Detect which cell encompasses the target text, then output its [X, Y] center coordinate. 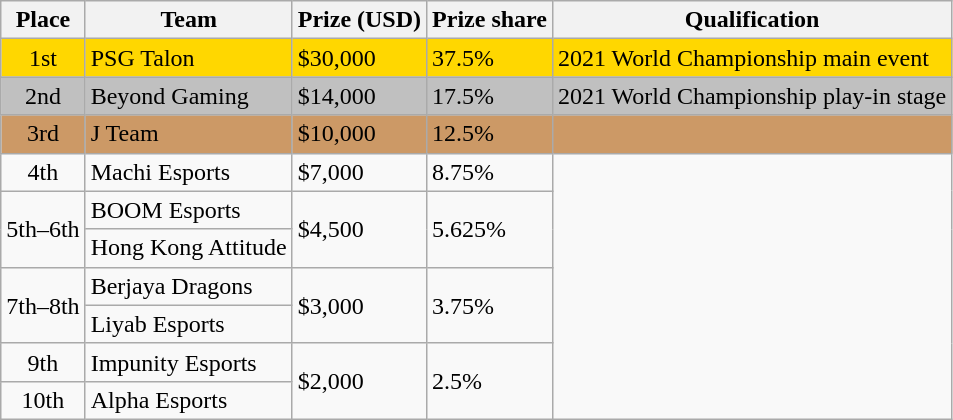
Impunity Esports [188, 362]
Berjaya Dragons [188, 286]
2021 World Championship play-in stage [752, 96]
Prize (USD) [359, 20]
$4,500 [359, 229]
2.5% [490, 381]
Prize share [490, 20]
Hong Kong Attitude [188, 248]
$30,000 [359, 58]
Place [43, 20]
8.75% [490, 172]
3.75% [490, 305]
12.5% [490, 134]
$7,000 [359, 172]
7th–8th [43, 305]
4th [43, 172]
BOOM Esports [188, 210]
Team [188, 20]
5th–6th [43, 229]
Qualification [752, 20]
Beyond Gaming [188, 96]
$14,000 [359, 96]
$2,000 [359, 381]
Alpha Esports [188, 400]
10th [43, 400]
$3,000 [359, 305]
2021 World Championship main event [752, 58]
5.625% [490, 229]
37.5% [490, 58]
PSG Talon [188, 58]
1st [43, 58]
J Team [188, 134]
Liyab Esports [188, 324]
17.5% [490, 96]
2nd [43, 96]
Machi Esports [188, 172]
3rd [43, 134]
$10,000 [359, 134]
9th [43, 362]
